From the cell containing the given text, extract its center point as [X, Y] coordinate. 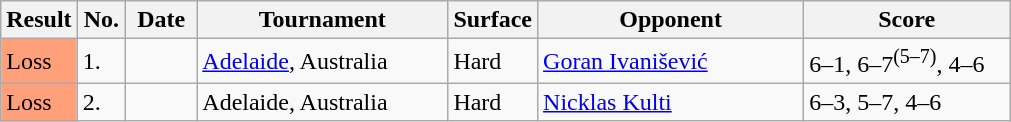
2. [102, 102]
1. [102, 62]
Surface [493, 20]
Result [39, 20]
Nicklas Kulti [671, 102]
Tournament [322, 20]
Opponent [671, 20]
Goran Ivanišević [671, 62]
Date [162, 20]
6–3, 5–7, 4–6 [907, 102]
No. [102, 20]
6–1, 6–7(5–7), 4–6 [907, 62]
Score [907, 20]
